Find where the given text appears and provide that cell's center as (x, y) coordinate. 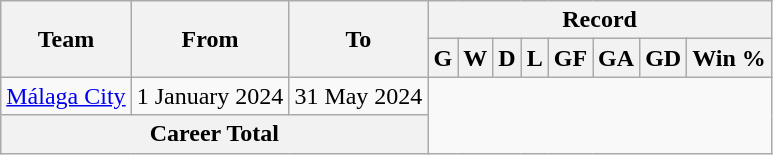
G (443, 58)
Career Total (214, 134)
Málaga City (66, 96)
Team (66, 39)
D (507, 58)
To (358, 39)
GA (616, 58)
GF (570, 58)
31 May 2024 (358, 96)
W (476, 58)
L (534, 58)
Record (600, 20)
Win % (730, 58)
GD (664, 58)
From (210, 39)
1 January 2024 (210, 96)
